Determine the [x, y] coordinate at the center of the cell enclosing the given text.  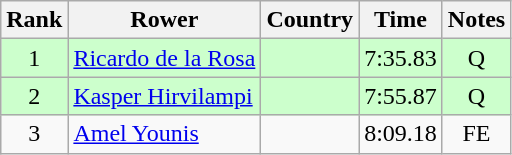
Amel Younis [164, 134]
7:35.83 [401, 58]
Rank [34, 20]
Kasper Hirvilampi [164, 96]
Rower [164, 20]
8:09.18 [401, 134]
3 [34, 134]
Time [401, 20]
Notes [476, 20]
7:55.87 [401, 96]
2 [34, 96]
Country [310, 20]
Ricardo de la Rosa [164, 58]
1 [34, 58]
FE [476, 134]
